Return (x, y) of the center of cell containing provided text 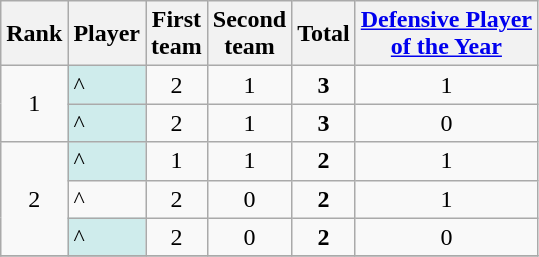
Firstteam (177, 34)
Secondteam (249, 34)
Player (107, 34)
Defensive Playerof the Year (446, 34)
Rank (34, 34)
Total (324, 34)
